Extract the [x, y] coordinate from the center of the cell holding the provided text.  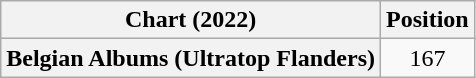
Belgian Albums (Ultratop Flanders) [191, 58]
Chart (2022) [191, 20]
167 [428, 58]
Position [428, 20]
